Extract the (X, Y) coordinate from the center of the cell holding the provided text.  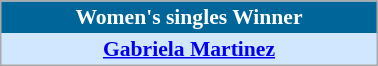
Women's singles Winner (189, 17)
Gabriela Martinez (189, 49)
